Extract the [X, Y] coordinate from the center of the cell holding the provided text.  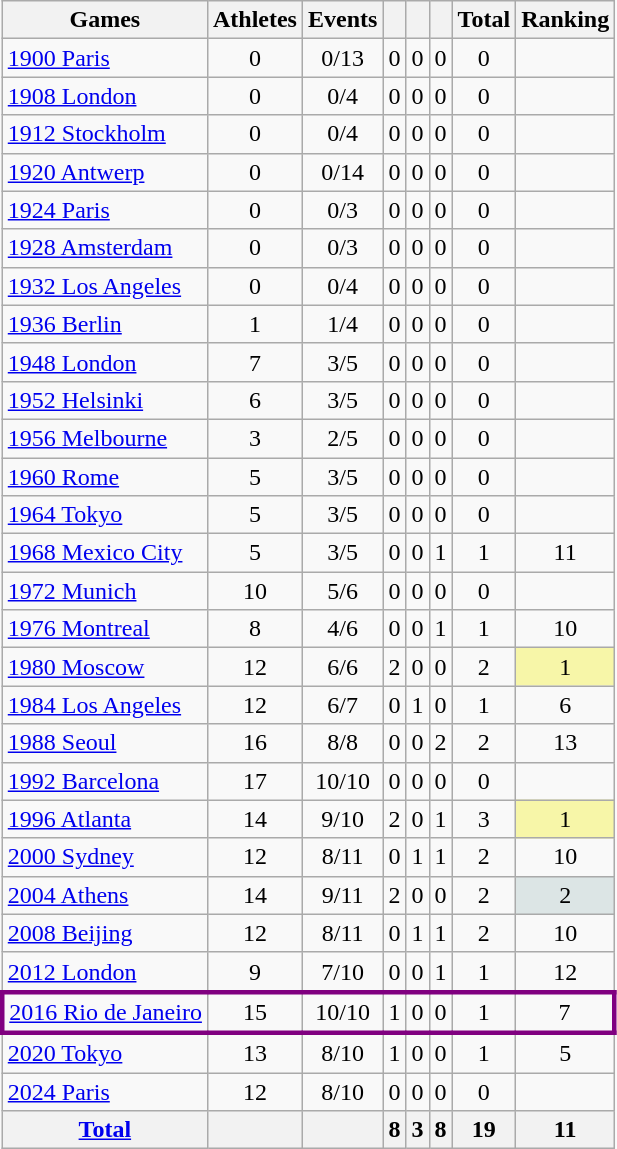
1972 Munich [104, 591]
5/6 [342, 591]
16 [254, 743]
Ranking [566, 20]
Games [104, 20]
1964 Tokyo [104, 515]
1988 Seoul [104, 743]
1948 London [104, 362]
1992 Barcelona [104, 781]
2008 Beijing [104, 933]
9/10 [342, 819]
1924 Paris [104, 210]
6/7 [342, 705]
1936 Berlin [104, 324]
Athletes [254, 20]
1920 Antwerp [104, 172]
0/14 [342, 172]
1900 Paris [104, 58]
2020 Tokyo [104, 1053]
2004 Athens [104, 895]
9 [254, 972]
2000 Sydney [104, 857]
1912 Stockholm [104, 134]
1976 Montreal [104, 629]
1984 Los Angeles [104, 705]
15 [254, 1012]
1980 Moscow [104, 667]
2012 London [104, 972]
1908 London [104, 96]
2024 Paris [104, 1091]
7/10 [342, 972]
19 [484, 1130]
1996 Atlanta [104, 819]
1928 Amsterdam [104, 248]
1968 Mexico City [104, 553]
Events [342, 20]
1956 Melbourne [104, 438]
4/6 [342, 629]
9/11 [342, 895]
6/6 [342, 667]
2/5 [342, 438]
0/13 [342, 58]
1932 Los Angeles [104, 286]
1952 Helsinki [104, 400]
17 [254, 781]
1/4 [342, 324]
2016 Rio de Janeiro [104, 1012]
1960 Rome [104, 477]
8/8 [342, 743]
